Find where the given text appears and provide that cell's center as [x, y] coordinate. 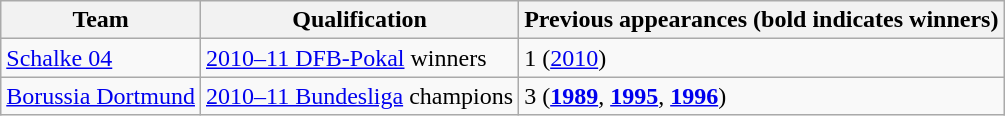
3 (1989, 1995, 1996) [762, 96]
Previous appearances (bold indicates winners) [762, 20]
2010–11 DFB-Pokal winners [359, 58]
Borussia Dortmund [101, 96]
2010–11 Bundesliga champions [359, 96]
Schalke 04 [101, 58]
1 (2010) [762, 58]
Team [101, 20]
Qualification [359, 20]
